Pinpoint the cell where the given text exists, returning its [X, Y] midpoint coordinate. 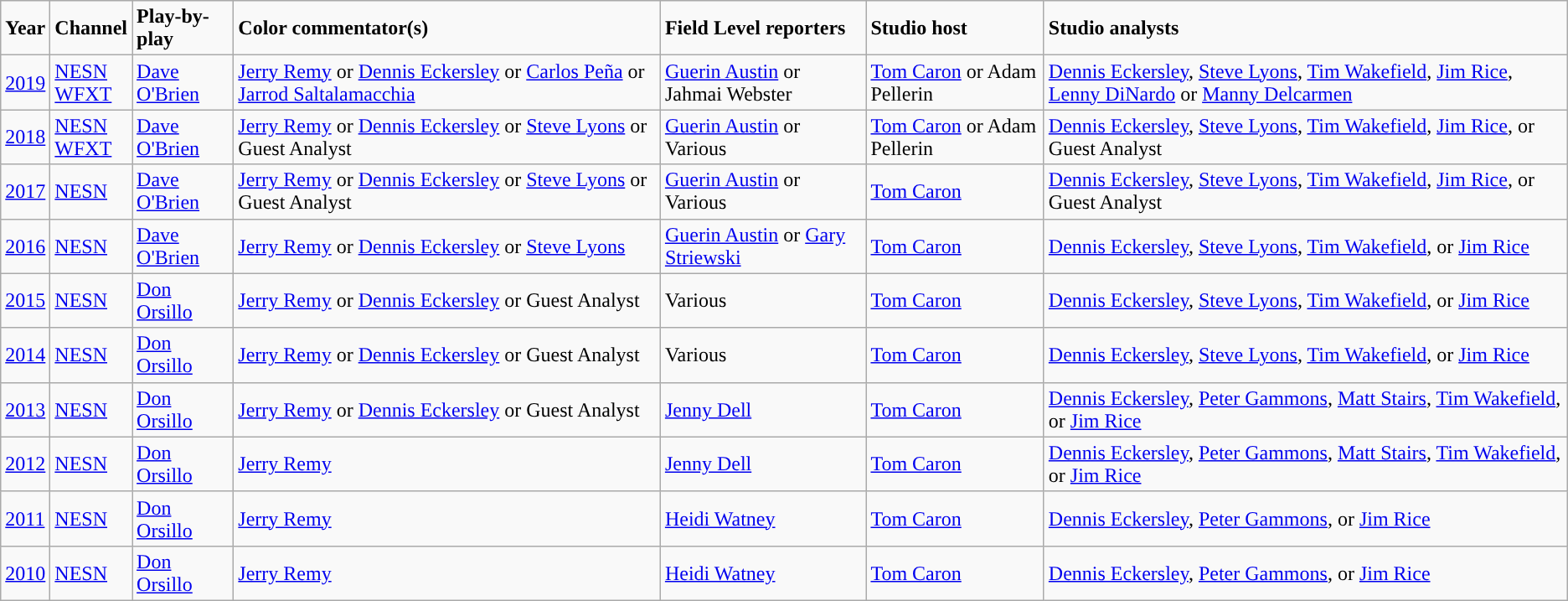
Guerin Austin or Gary Striewski [763, 246]
2014 [25, 355]
Field Level reporters [763, 28]
Channel [91, 28]
2017 [25, 191]
2011 [25, 518]
2015 [25, 300]
Guerin Austin or Jahmai Webster [763, 82]
Play-by-play [183, 28]
Studio analysts [1305, 28]
2019 [25, 82]
2018 [25, 137]
Jerry Remy or Dennis Eckersley or Carlos Peña or Jarrod Saltalamacchia [447, 82]
2016 [25, 246]
Studio host [955, 28]
Dennis Eckersley, Steve Lyons, Tim Wakefield, Jim Rice, Lenny DiNardo or Manny Delcarmen [1305, 82]
2013 [25, 409]
2012 [25, 464]
2010 [25, 573]
Year [25, 28]
Color commentator(s) [447, 28]
Jerry Remy or Dennis Eckersley or Steve Lyons [447, 246]
